Extract the (x, y) coordinate from the center of the cell holding the provided text.  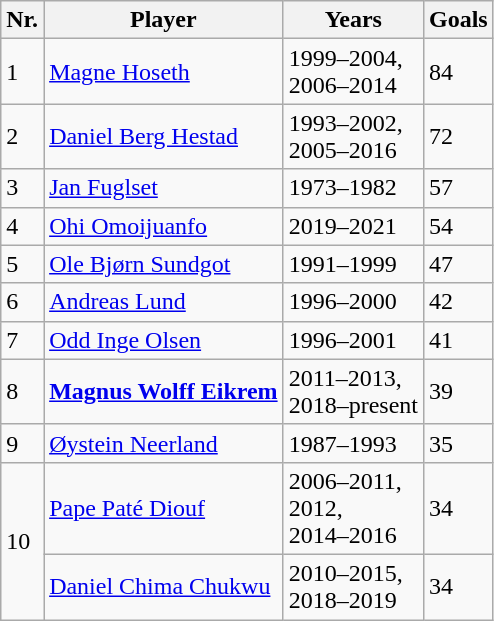
54 (458, 226)
Jan Fuglset (164, 188)
Ohi Omoijuanfo (164, 226)
Goals (458, 20)
Magnus Wolff Eikrem (164, 392)
1987–1993 (353, 443)
2011–2013, 2018–present (353, 392)
3 (22, 188)
Daniel Chima Chukwu (164, 586)
10 (22, 540)
42 (458, 302)
2010–2015, 2018–2019 (353, 586)
1993–2002, 2005–2016 (353, 136)
1996–2000 (353, 302)
6 (22, 302)
2 (22, 136)
9 (22, 443)
Daniel Berg Hestad (164, 136)
41 (458, 340)
84 (458, 72)
1996–2001 (353, 340)
Pape Paté Diouf (164, 508)
Odd Inge Olsen (164, 340)
Ole Bjørn Sundgot (164, 264)
2006–2011, 2012, 2014–2016 (353, 508)
47 (458, 264)
4 (22, 226)
2019–2021 (353, 226)
Player (164, 20)
1999–2004, 2006–2014 (353, 72)
72 (458, 136)
1973–1982 (353, 188)
35 (458, 443)
39 (458, 392)
Magne Hoseth (164, 72)
7 (22, 340)
1991–1999 (353, 264)
1 (22, 72)
57 (458, 188)
5 (22, 264)
8 (22, 392)
Andreas Lund (164, 302)
Years (353, 20)
Øystein Neerland (164, 443)
Nr. (22, 20)
